Determine the (x, y) coordinate at the center of the cell enclosing the given text.  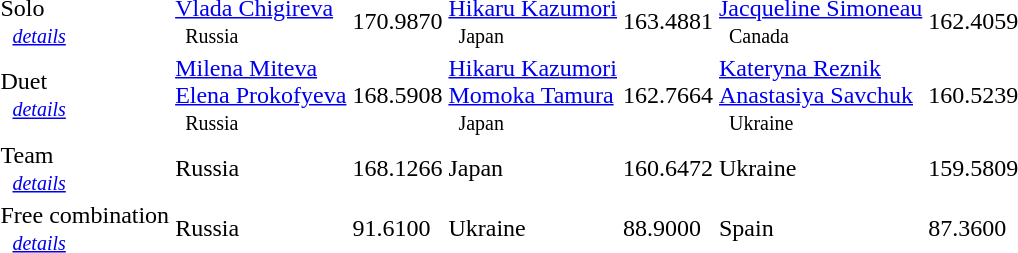
160.6472 (668, 168)
Russia (261, 168)
Kateryna Reznik Anastasiya Savchuk Ukraine (821, 95)
Hikaru Kazumori Momoka Tamura Japan (533, 95)
Milena Miteva Elena Prokofyeva Russia (261, 95)
168.1266 (398, 168)
168.5908 (398, 95)
Ukraine (821, 168)
Japan (533, 168)
162.7664 (668, 95)
